Extract the [x, y] coordinate from the center of the cell holding the provided text.  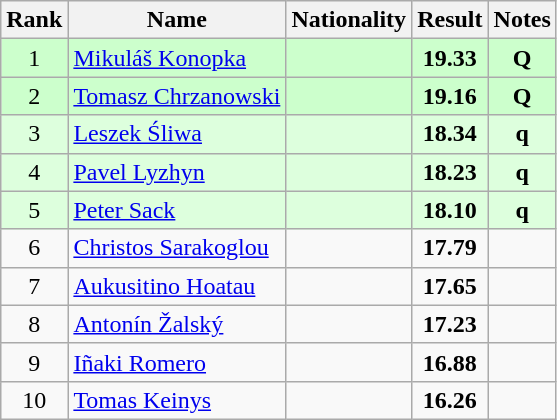
Aukusitino Hoatau [177, 286]
17.79 [450, 248]
18.23 [450, 172]
9 [34, 362]
3 [34, 134]
6 [34, 248]
Result [450, 20]
10 [34, 400]
8 [34, 324]
7 [34, 286]
Iñaki Romero [177, 362]
Tomasz Chrzanowski [177, 96]
Leszek Śliwa [177, 134]
Pavel Lyzhyn [177, 172]
4 [34, 172]
Christos Sarakoglou [177, 248]
1 [34, 58]
Mikuláš Konopka [177, 58]
18.34 [450, 134]
Nationality [349, 20]
16.88 [450, 362]
Antonín Žalský [177, 324]
16.26 [450, 400]
19.16 [450, 96]
17.23 [450, 324]
Notes [522, 20]
Tomas Keinys [177, 400]
2 [34, 96]
Peter Sack [177, 210]
Rank [34, 20]
18.10 [450, 210]
5 [34, 210]
Name [177, 20]
19.33 [450, 58]
17.65 [450, 286]
